Capture the cell that displays the provided text and extract its [X, Y] central coordinate. 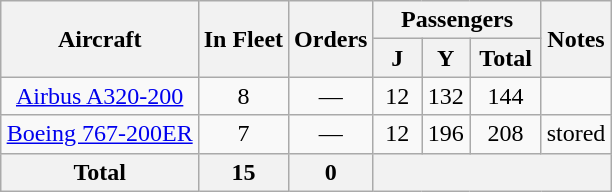
7 [243, 134]
196 [446, 134]
Boeing 767-200ER [100, 134]
0 [331, 172]
J [398, 58]
In Fleet [243, 39]
Aircraft [100, 39]
132 [446, 96]
Y [446, 58]
Passengers [457, 20]
8 [243, 96]
15 [243, 172]
Notes [576, 39]
Orders [331, 39]
208 [506, 134]
Airbus A320-200 [100, 96]
144 [506, 96]
stored [576, 134]
